Find where the given text appears and provide that cell's center as (x, y) coordinate. 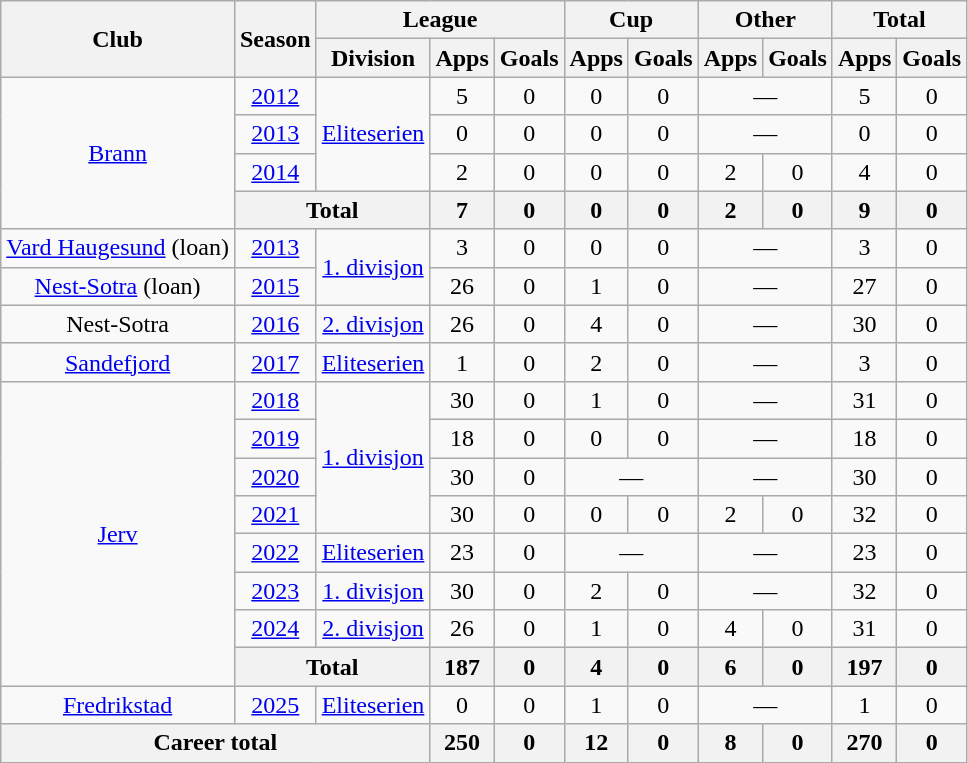
197 (864, 667)
270 (864, 743)
2017 (275, 362)
Vard Haugesund (loan) (118, 248)
2025 (275, 705)
7 (462, 210)
Division (373, 58)
2020 (275, 477)
27 (864, 286)
2014 (275, 172)
Season (275, 39)
9 (864, 210)
2023 (275, 591)
2021 (275, 515)
2016 (275, 324)
2019 (275, 438)
Fredrikstad (118, 705)
12 (596, 743)
Other (765, 20)
187 (462, 667)
2018 (275, 400)
250 (462, 743)
Jerv (118, 533)
8 (730, 743)
League (440, 20)
2024 (275, 629)
2022 (275, 553)
2015 (275, 286)
Nest-Sotra (118, 324)
Cup (631, 20)
6 (730, 667)
Brann (118, 153)
Nest-Sotra (loan) (118, 286)
2012 (275, 96)
Club (118, 39)
Career total (216, 743)
Sandefjord (118, 362)
